Detect which cell encompasses the target text, then output its [x, y] center coordinate. 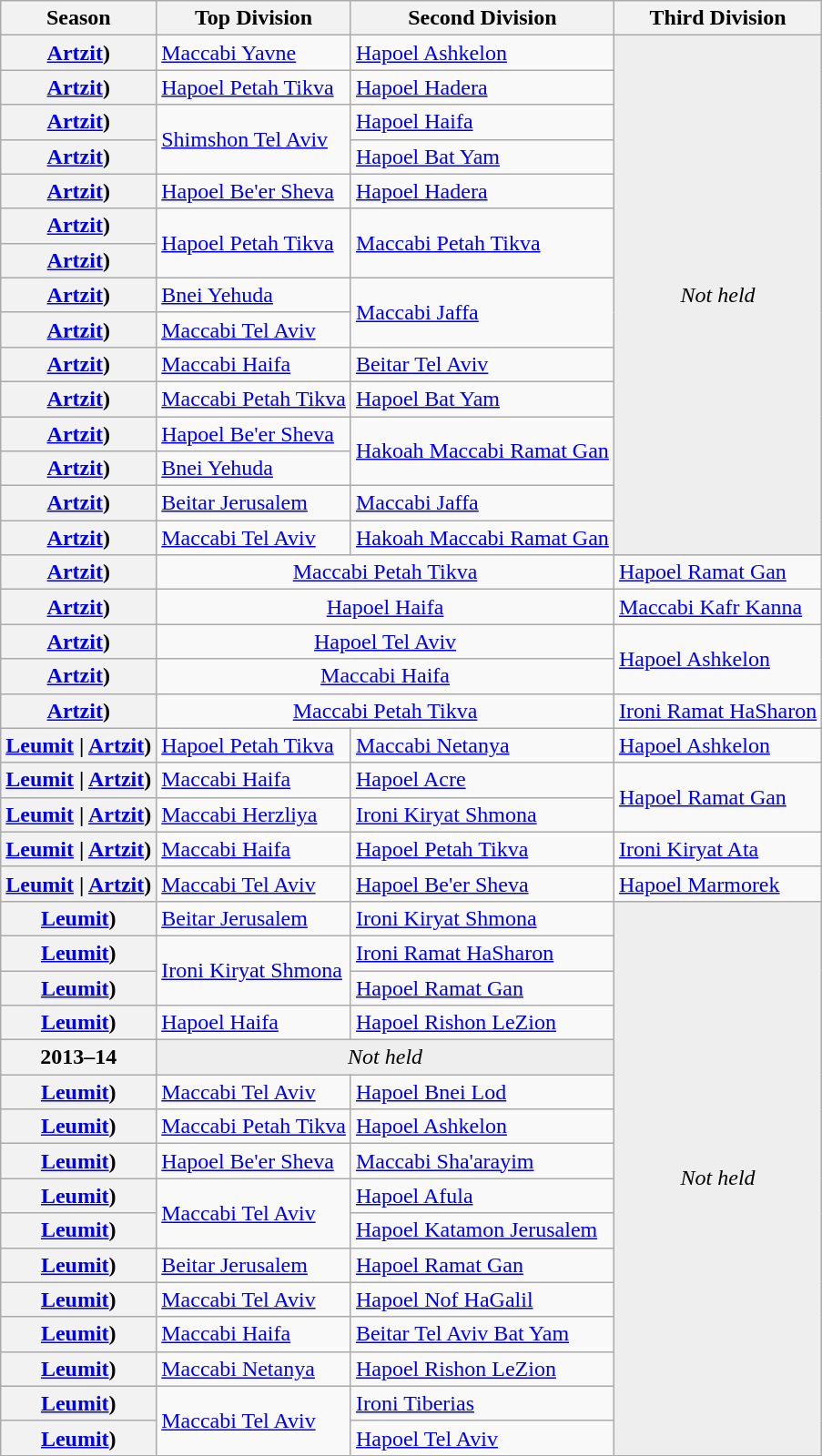
2013–14 [78, 1057]
Hapoel Marmorek [717, 884]
Ironi Kiryat Ata [717, 849]
Second Division [482, 18]
Third Division [717, 18]
Hapoel Bnei Lod [482, 1092]
Maccabi Kafr Kanna [717, 607]
Shimshon Tel Aviv [254, 139]
Hapoel Nof HaGalil [482, 1299]
Beitar Tel Aviv [482, 364]
Ironi Tiberias [482, 1403]
Season [78, 18]
Hapoel Acre [482, 780]
Maccabi Herzliya [254, 814]
Maccabi Yavne [254, 53]
Top Division [254, 18]
Hapoel Afula [482, 1196]
Beitar Tel Aviv Bat Yam [482, 1334]
Hapoel Katamon Jerusalem [482, 1230]
Maccabi Sha'arayim [482, 1161]
